Capture the cell that displays the provided text and extract its (X, Y) central coordinate. 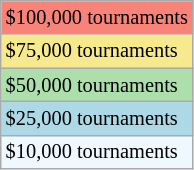
$100,000 tournaments (97, 17)
$50,000 tournaments (97, 85)
$10,000 tournaments (97, 152)
$25,000 tournaments (97, 118)
$75,000 tournaments (97, 51)
